Provide the [X, Y] coordinate of the cell's center where the given text is located.  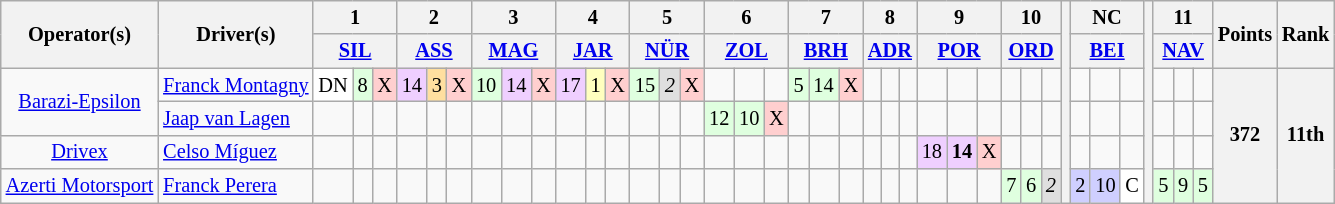
11 [1183, 17]
BEI [1108, 51]
C [1132, 186]
POR [959, 51]
Drivex [80, 152]
12 [719, 118]
18 [932, 152]
ZOL [746, 51]
Celso Míguez [236, 152]
Points [1245, 34]
NAV [1183, 51]
Driver(s) [236, 34]
Barazi-Epsilon [80, 102]
MAG [513, 51]
ASS [434, 51]
372 [1245, 136]
Azerti Motorsport [80, 186]
SIL [354, 51]
Operator(s) [80, 34]
BRH [826, 51]
DN [332, 85]
4 [593, 17]
JAR [593, 51]
NÜR [667, 51]
11th [1306, 136]
Jaap van Lagen [236, 118]
NC [1108, 17]
Franck Perera [236, 186]
Franck Montagny [236, 85]
ORD [1031, 51]
15 [645, 85]
ADR [890, 51]
Rank [1306, 34]
17 [571, 85]
